From the cell containing the given text, extract its center point as (x, y) coordinate. 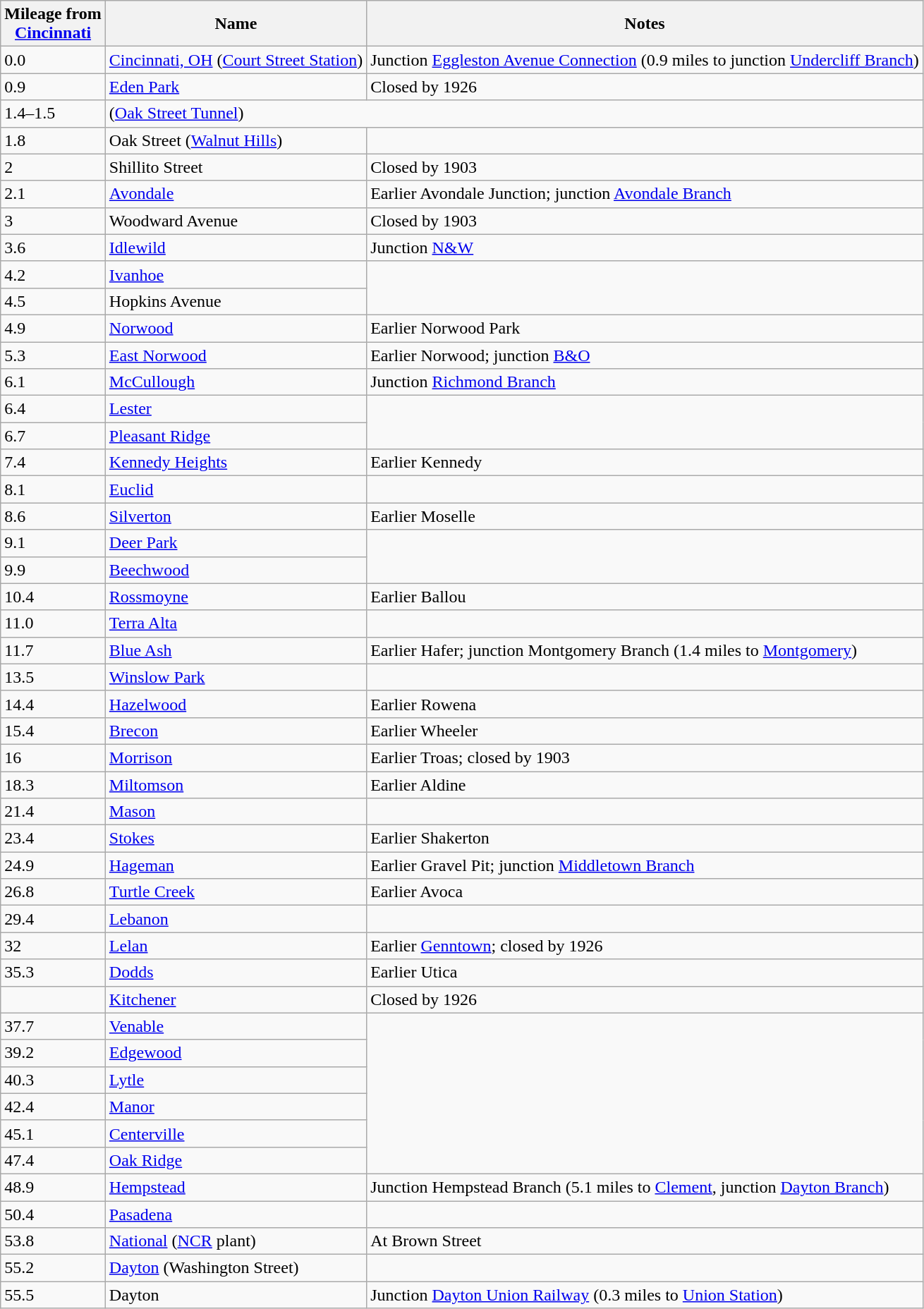
53.8 (54, 1241)
16 (54, 757)
26.8 (54, 892)
Idlewild (236, 248)
Blue Ash (236, 650)
Dodds (236, 973)
14.4 (54, 704)
2 (54, 167)
24.9 (54, 865)
23.4 (54, 839)
Earlier Utica (645, 973)
Lebanon (236, 919)
9.1 (54, 543)
Earlier Moselle (645, 516)
9.9 (54, 570)
East Norwood (236, 355)
Venable (236, 1026)
Hazelwood (236, 704)
Winslow Park (236, 677)
0.9 (54, 87)
Earlier Avoca (645, 892)
Earlier Norwood Park (645, 328)
32 (54, 946)
Lytle (236, 1080)
Kennedy Heights (236, 463)
Turtle Creek (236, 892)
29.4 (54, 919)
Earlier Shakerton (645, 839)
Centerville (236, 1133)
40.3 (54, 1080)
4.9 (54, 328)
Junction Richmond Branch (645, 382)
39.2 (54, 1053)
42.4 (54, 1107)
Lester (236, 409)
Earlier Ballou (645, 597)
1.8 (54, 140)
4.2 (54, 274)
Shillito Street (236, 167)
Earlier Norwood; junction B&O (645, 355)
Kitchener (236, 999)
Junction Hempstead Branch (5.1 miles to Clement, junction Dayton Branch) (645, 1187)
Deer Park (236, 543)
11.7 (54, 650)
6.7 (54, 436)
Lelan (236, 946)
8.6 (54, 516)
Beechwood (236, 570)
Cincinnati, OH (Court Street Station) (236, 60)
Earlier Hafer; junction Montgomery Branch (1.4 miles to Montgomery) (645, 650)
Rossmoyne (236, 597)
Earlier Gravel Pit; junction Middletown Branch (645, 865)
48.9 (54, 1187)
Eden Park (236, 87)
Notes (645, 24)
Earlier Wheeler (645, 731)
21.4 (54, 812)
Hopkins Avenue (236, 301)
Earlier Troas; closed by 1903 (645, 757)
Morrison (236, 757)
7.4 (54, 463)
6.4 (54, 409)
Mason (236, 812)
18.3 (54, 785)
Junction N&W (645, 248)
(Oak Street Tunnel) (513, 114)
Dayton (Washington Street) (236, 1268)
Pleasant Ridge (236, 436)
Hempstead (236, 1187)
0.0 (54, 60)
45.1 (54, 1133)
8.1 (54, 489)
37.7 (54, 1026)
Woodward Avenue (236, 221)
Junction Dayton Union Railway (0.3 miles to Union Station) (645, 1295)
6.1 (54, 382)
Oak Ridge (236, 1160)
Manor (236, 1107)
55.5 (54, 1295)
Terra Alta (236, 623)
Norwood (236, 328)
Name (236, 24)
Stokes (236, 839)
Earlier Aldine (645, 785)
Brecon (236, 731)
2.1 (54, 194)
Miltomson (236, 785)
11.0 (54, 623)
Earlier Rowena (645, 704)
10.4 (54, 597)
Avondale (236, 194)
55.2 (54, 1268)
Euclid (236, 489)
At Brown Street (645, 1241)
35.3 (54, 973)
Oak Street (Walnut Hills) (236, 140)
National (NCR plant) (236, 1241)
Earlier Avondale Junction; junction Avondale Branch (645, 194)
Junction Eggleston Avenue Connection (0.9 miles to junction Undercliff Branch) (645, 60)
Ivanhoe (236, 274)
3.6 (54, 248)
Earlier Genntown; closed by 1926 (645, 946)
13.5 (54, 677)
5.3 (54, 355)
Silverton (236, 516)
Dayton (236, 1295)
McCullough (236, 382)
Hageman (236, 865)
4.5 (54, 301)
Earlier Kennedy (645, 463)
1.4–1.5 (54, 114)
Edgewood (236, 1053)
3 (54, 221)
50.4 (54, 1214)
Pasadena (236, 1214)
Mileage fromCincinnati (54, 24)
15.4 (54, 731)
47.4 (54, 1160)
